Find where the given text appears and provide that cell's center as [X, Y] coordinate. 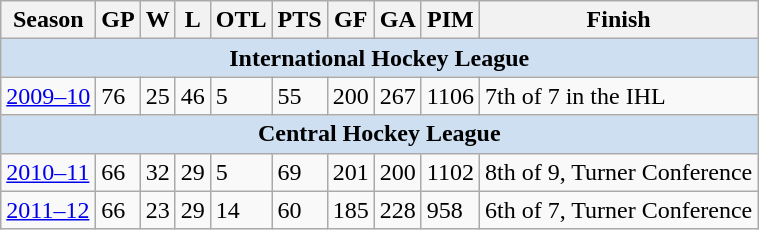
228 [398, 210]
25 [158, 96]
55 [300, 96]
1102 [450, 172]
69 [300, 172]
PTS [300, 20]
GF [350, 20]
267 [398, 96]
7th of 7 in the IHL [618, 96]
6th of 7, Turner Conference [618, 210]
60 [300, 210]
PIM [450, 20]
Season [48, 20]
Central Hockey League [380, 134]
GA [398, 20]
L [192, 20]
1106 [450, 96]
2010–11 [48, 172]
46 [192, 96]
OTL [241, 20]
201 [350, 172]
8th of 9, Turner Conference [618, 172]
W [158, 20]
2009–10 [48, 96]
32 [158, 172]
International Hockey League [380, 58]
GP [118, 20]
958 [450, 210]
185 [350, 210]
2011–12 [48, 210]
Finish [618, 20]
23 [158, 210]
14 [241, 210]
76 [118, 96]
